Search for the cell housing the specified text and yield its [X, Y] center coordinate. 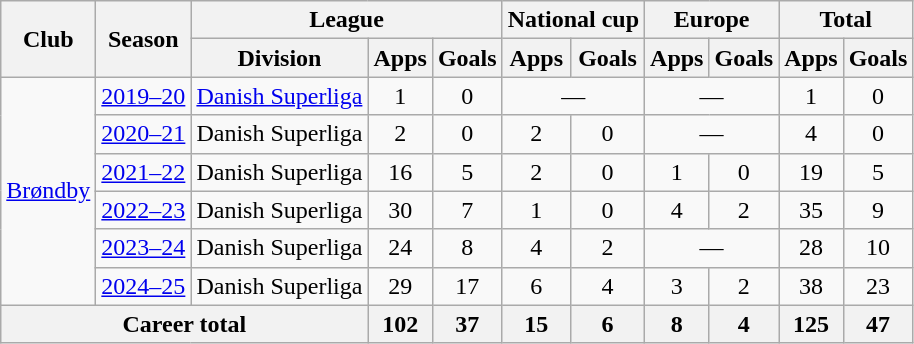
10 [878, 248]
2024–25 [144, 286]
2023–24 [144, 248]
102 [400, 324]
League [346, 20]
37 [467, 324]
National cup [573, 20]
19 [811, 172]
15 [536, 324]
2019–20 [144, 96]
38 [811, 286]
Total [846, 20]
3 [677, 286]
28 [811, 248]
Club [48, 39]
24 [400, 248]
Season [144, 39]
9 [878, 210]
Europe [712, 20]
Division [280, 58]
2022–23 [144, 210]
7 [467, 210]
47 [878, 324]
16 [400, 172]
17 [467, 286]
35 [811, 210]
2021–22 [144, 172]
29 [400, 286]
2020–21 [144, 134]
30 [400, 210]
Career total [184, 324]
Brøndby [48, 191]
125 [811, 324]
23 [878, 286]
